Identify which cell holds the provided text, then report its (X, Y) central coordinate. 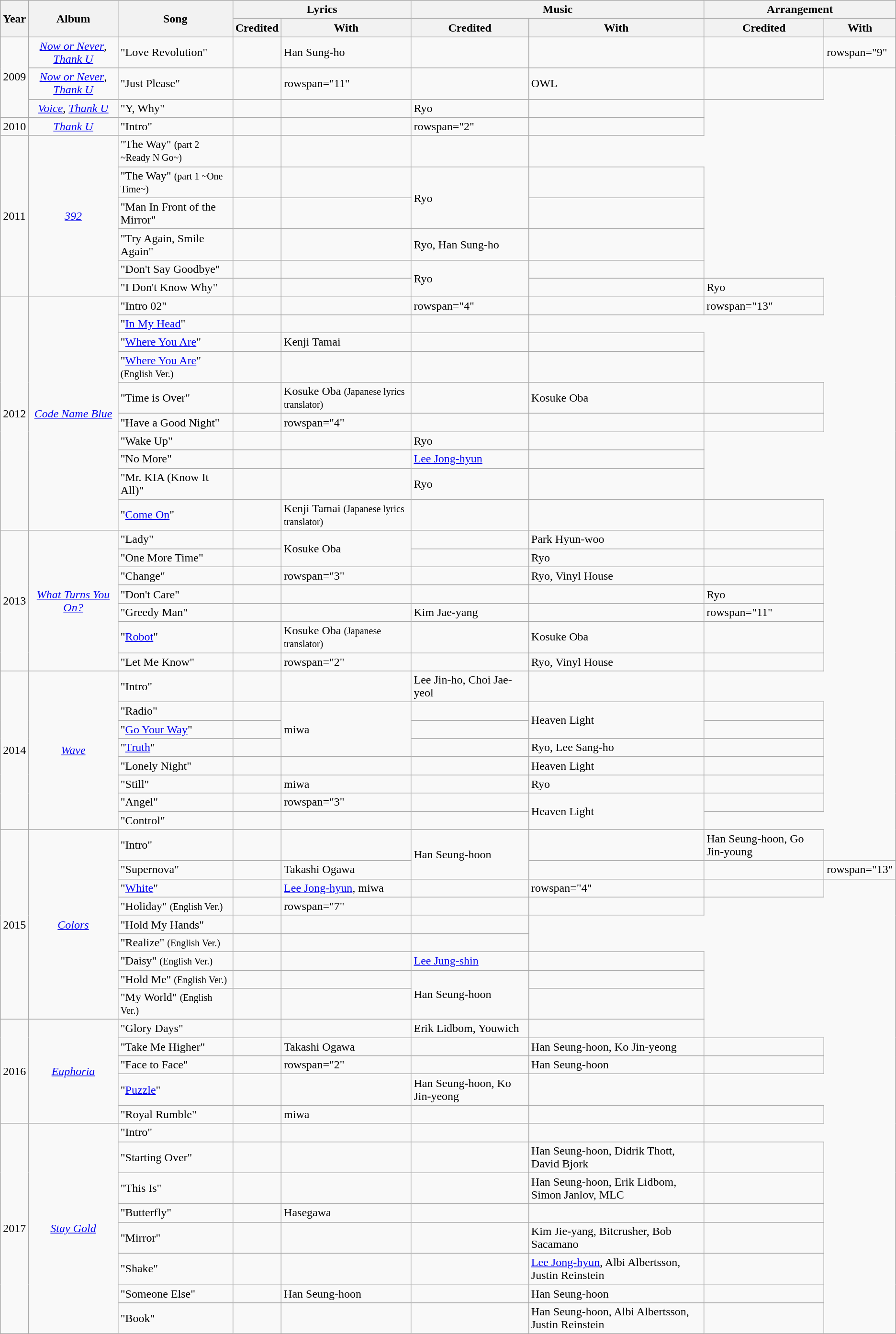
"I Don't Know Why" (175, 287)
"Supernova" (175, 870)
Lee Jong-hyun (470, 459)
Kenji Tamai (347, 342)
What Turns You On? (73, 600)
"Royal Rumble" (175, 1114)
"Have a Good Night" (175, 423)
2013 (14, 600)
"Still" (175, 784)
Lee Jong-hyun, Albi Albertsson, Justin Reinstein (616, 1268)
"Truth" (175, 748)
"Where You Are" (English Ver.) (175, 367)
Song (175, 19)
"Shake" (175, 1268)
"Hold Me" (English Ver.) (175, 979)
"Time is Over" (175, 398)
Park Hyun-woo (616, 539)
"Lady" (175, 539)
rowspan="9" (860, 53)
Kenji Tamai (Japanese lyrics translator) (347, 515)
"Just Please" (175, 83)
"Starting Over" (175, 1157)
Han Seung-hoon, Didrik Thott, David Bjork (616, 1157)
"Butterfly" (175, 1213)
"The Way" (part 2 ~Ready N Go~) (175, 151)
"Greedy Man" (175, 612)
"Robot" (175, 637)
rowspan="7" (347, 906)
Thank U (73, 126)
"Puzzle" (175, 1089)
Erik Lidbom, Youwich (470, 1029)
"This Is" (175, 1188)
"One More Time" (175, 558)
"Don't Say Goodbye" (175, 269)
"Mr. KIA (Know It All)" (175, 483)
"Love Revolution" (175, 53)
"Someone Else" (175, 1293)
Kosuke Oba (Japanese translator) (347, 637)
"In My Head" (175, 324)
2014 (14, 751)
"Realize" (English Ver.) (175, 942)
2011 (14, 216)
Music (558, 10)
2016 (14, 1071)
"Man In Front of the Mirror" (175, 213)
Han Sung-ho (347, 53)
Ryo, Han Sung-ho (470, 244)
2009 (14, 77)
"Radio" (175, 711)
"Don't Care" (175, 594)
"Where You Are" (175, 342)
2010 (14, 126)
"Mirror" (175, 1238)
Kosuke Oba (Japanese lyrics translator) (347, 398)
Album (73, 19)
2015 (14, 925)
Colors (73, 925)
"Angel" (175, 802)
Year (14, 19)
Han Seung-hoon, Erik Lidbom, Simon Janlov, MLC (616, 1188)
Kim Jae-yang (470, 612)
"Holiday" (English Ver.) (175, 906)
"Daisy" (English Ver.) (175, 961)
"Intro 02" (175, 306)
Hasegawa (347, 1213)
Voice, Thank U (73, 108)
"Go Your Way" (175, 729)
Wave (73, 751)
"The Way" (part 1 ~One Time~) (175, 182)
"Try Again, Smile Again" (175, 244)
"Book" (175, 1318)
Ryo, Lee Sang-ho (616, 748)
"Face to Face" (175, 1065)
"Glory Days" (175, 1029)
Lyrics (322, 10)
Code Name Blue (73, 414)
"Lonely Night" (175, 766)
"Take Me Higher" (175, 1047)
Han Seung-hoon, Go Jin-young (764, 845)
"Wake Up" (175, 441)
2017 (14, 1229)
Euphoria (73, 1071)
"Control" (175, 820)
Lee Jin-ho, Choi Jae-yeol (470, 686)
"No More" (175, 459)
"Y, Why" (175, 108)
"Hold My Hands" (175, 924)
"White" (175, 888)
Stay Gold (73, 1229)
Han Seung-hoon, Albi Albertsson, Justin Reinstein (616, 1318)
"My World" (English Ver.) (175, 1004)
2012 (14, 414)
"Come On" (175, 515)
Lee Jung-shin (470, 961)
OWL (616, 83)
Lee Jong-hyun, miwa (347, 888)
392 (73, 216)
Arrangement (800, 10)
Kim Jie-yang, Bitcrusher, Bob Sacamano (616, 1238)
"Change" (175, 576)
"Let Me Know" (175, 662)
